Return the (X, Y) coordinate for the center point of the cell that contains the specified text.  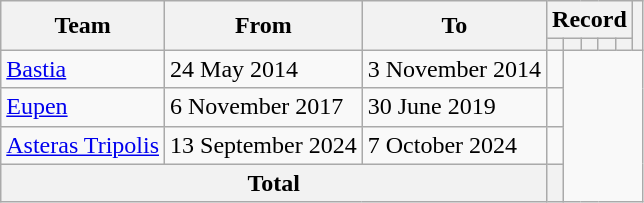
13 September 2024 (264, 145)
6 November 2017 (264, 107)
Eupen (83, 107)
24 May 2014 (264, 69)
Asteras Tripolis (83, 145)
Bastia (83, 69)
7 October 2024 (454, 145)
From (264, 26)
Record (590, 20)
Total (274, 183)
Team (83, 26)
30 June 2019 (454, 107)
To (454, 26)
3 November 2014 (454, 69)
